Determine the (X, Y) coordinate at the center of the cell enclosing the given text.  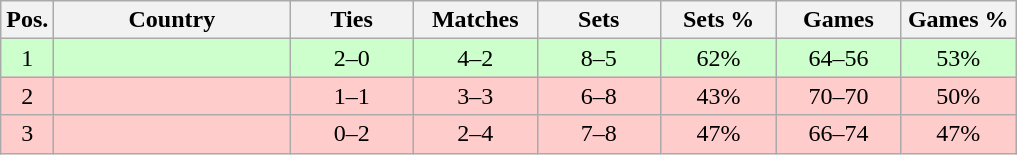
43% (719, 96)
1–1 (352, 96)
6–8 (599, 96)
Games (839, 20)
64–56 (839, 58)
Sets (599, 20)
Country (172, 20)
Matches (475, 20)
2–0 (352, 58)
62% (719, 58)
53% (958, 58)
8–5 (599, 58)
50% (958, 96)
7–8 (599, 134)
2 (28, 96)
Pos. (28, 20)
1 (28, 58)
Sets % (719, 20)
4–2 (475, 58)
70–70 (839, 96)
0–2 (352, 134)
3 (28, 134)
Ties (352, 20)
66–74 (839, 134)
2–4 (475, 134)
Games % (958, 20)
3–3 (475, 96)
